For the text-containing cell, return its midpoint in [x, y] coordinate format. 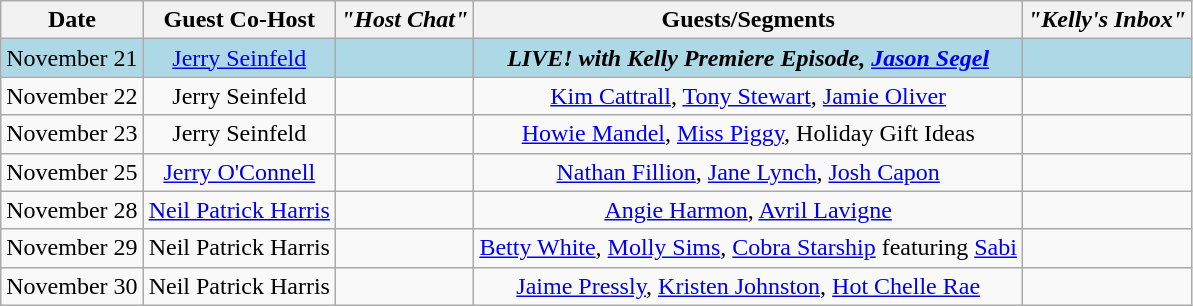
Jerry O'Connell [239, 172]
Jaime Pressly, Kristen Johnston, Hot Chelle Rae [748, 286]
Betty White, Molly Sims, Cobra Starship featuring Sabi [748, 248]
Guest Co-Host [239, 20]
November 29 [72, 248]
LIVE! with Kelly Premiere Episode, Jason Segel [748, 58]
Guests/Segments [748, 20]
November 22 [72, 96]
Nathan Fillion, Jane Lynch, Josh Capon [748, 172]
Date [72, 20]
Angie Harmon, Avril Lavigne [748, 210]
November 21 [72, 58]
"Kelly's Inbox" [1106, 20]
November 25 [72, 172]
Howie Mandel, Miss Piggy, Holiday Gift Ideas [748, 134]
November 28 [72, 210]
November 30 [72, 286]
November 23 [72, 134]
"Host Chat" [404, 20]
Kim Cattrall, Tony Stewart, Jamie Oliver [748, 96]
